Detect which cell encompasses the target text, then output its [X, Y] center coordinate. 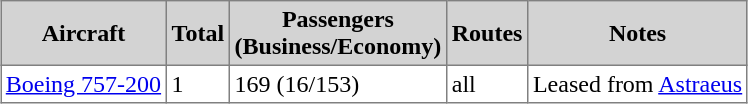
Boeing 757-200 [84, 84]
Leased from Astraeus [638, 84]
1 [198, 84]
Routes [488, 33]
169 (16/153) [338, 84]
Notes [638, 33]
all [488, 84]
Total [198, 33]
Passengers (Business/Economy) [338, 33]
Aircraft [84, 33]
